For the text-containing cell, return its midpoint in (X, Y) coordinate format. 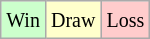
Win (24, 20)
Loss (126, 20)
Draw (72, 20)
